From the cell containing the given text, extract its center point as [x, y] coordinate. 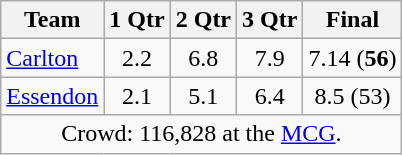
1 Qtr [137, 20]
Essendon [52, 96]
Team [52, 20]
2 Qtr [203, 20]
Carlton [52, 58]
5.1 [203, 96]
7.14 (56) [352, 58]
2.1 [137, 96]
Final [352, 20]
6.4 [270, 96]
8.5 (53) [352, 96]
2.2 [137, 58]
3 Qtr [270, 20]
6.8 [203, 58]
7.9 [270, 58]
Crowd: 116,828 at the MCG. [202, 134]
